Identify which cell holds the provided text, then report its (x, y) central coordinate. 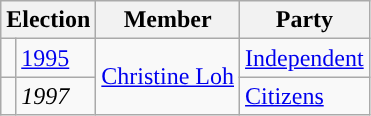
1995 (56, 58)
Independent (305, 58)
Citizens (305, 96)
1997 (56, 96)
Election (48, 20)
Member (168, 20)
Christine Loh (168, 77)
Party (305, 20)
